Search for the cell housing the specified text and yield its (X, Y) center coordinate. 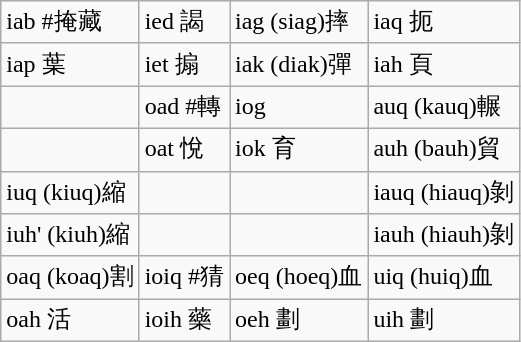
iok 育 (299, 150)
iuh' (kiuh)縮 (70, 236)
auh (bauh)貿 (444, 150)
iak (diak)彈 (299, 64)
iauq (hiauq)剝 (444, 192)
auq (kauq)輾 (444, 108)
iet 搧 (184, 64)
uiq (huiq)血 (444, 278)
oad #轉 (184, 108)
iauh (hiauh)剝 (444, 236)
iog (299, 108)
oaq (koaq)割 (70, 278)
iag (siag)摔 (299, 22)
ioih 藥 (184, 320)
iap 葉 (70, 64)
oat 悅 (184, 150)
iab #掩藏 (70, 22)
ied 謁 (184, 22)
oeh 劃 (299, 320)
uih 劃 (444, 320)
oah 活 (70, 320)
ioiq #猜 (184, 278)
oeq (hoeq)血 (299, 278)
iuq (kiuq)縮 (70, 192)
iah 頁 (444, 64)
iaq 扼 (444, 22)
